Detect which cell encompasses the target text, then output its (x, y) center coordinate. 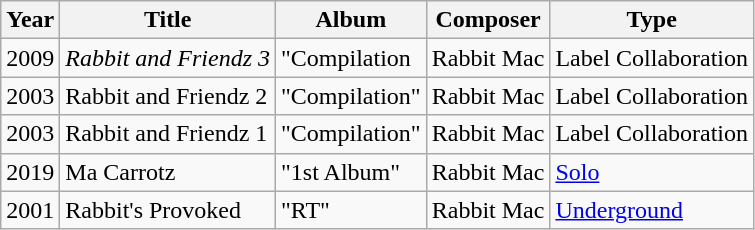
Rabbit and Friendz 2 (168, 96)
Rabbit and Friendz 1 (168, 134)
Year (30, 20)
Ma Carrotz (168, 172)
Composer (488, 20)
2001 (30, 210)
2009 (30, 58)
Rabbit and Friendz 3 (168, 58)
Type (652, 20)
Rabbit's Provoked (168, 210)
Solo (652, 172)
"Compilation (352, 58)
Underground (652, 210)
2019 (30, 172)
Album (352, 20)
"1st Album" (352, 172)
Title (168, 20)
"RT" (352, 210)
